Extract the [x, y] coordinate from the center of the cell holding the provided text.  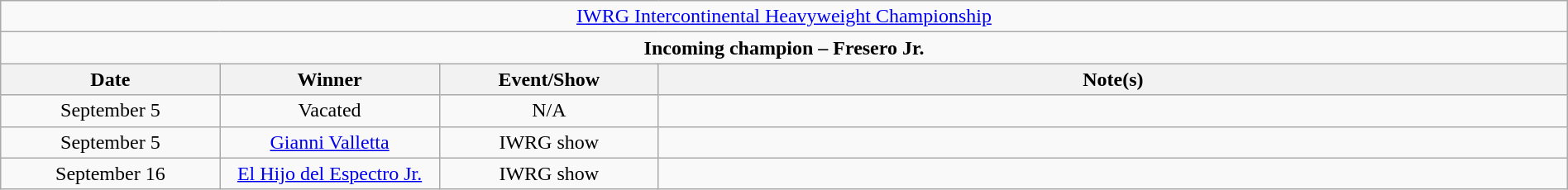
Event/Show [549, 79]
El Hijo del Espectro Jr. [329, 173]
Gianni Valletta [329, 142]
Winner [329, 79]
N/A [549, 111]
Date [111, 79]
Vacated [329, 111]
IWRG Intercontinental Heavyweight Championship [784, 17]
Incoming champion – Fresero Jr. [784, 48]
September 16 [111, 173]
Note(s) [1113, 79]
